Pinpoint the cell where the given text exists, returning its (x, y) midpoint coordinate. 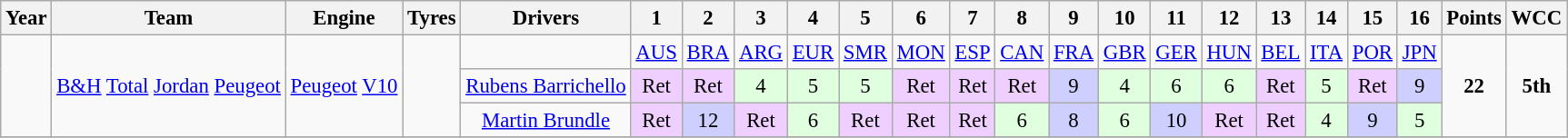
POR (1373, 53)
FRA (1074, 53)
Rubens Barrichello (545, 86)
11 (1176, 18)
2 (707, 18)
SMR (865, 53)
AUS (656, 53)
1 (656, 18)
EUR (813, 53)
GBR (1125, 53)
3 (762, 18)
Points (1474, 18)
Tyres (432, 18)
7 (973, 18)
JPN (1420, 53)
Martin Brundle (545, 121)
CAN (1022, 53)
ESP (973, 53)
22 (1474, 87)
MON (921, 53)
Engine (344, 18)
BEL (1281, 53)
5th (1536, 87)
14 (1327, 18)
13 (1281, 18)
Drivers (545, 18)
B&H Total Jordan Peugeot (169, 87)
16 (1420, 18)
ARG (762, 53)
Peugeot V10 (344, 87)
HUN (1229, 53)
15 (1373, 18)
ITA (1327, 53)
BRA (707, 53)
Year (26, 18)
WCC (1536, 18)
Team (169, 18)
GER (1176, 53)
